Determine the (x, y) coordinate at the center of the cell enclosing the given text.  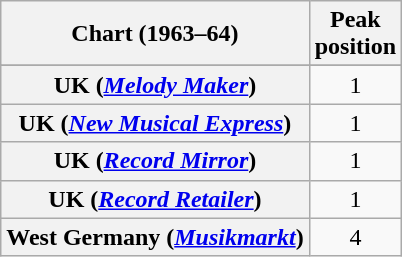
Chart (1963–64) (155, 34)
West Germany (Musikmarkt) (155, 237)
UK (New Musical Express) (155, 123)
Peakposition (355, 34)
UK (Record Mirror) (155, 161)
UK (Melody Maker) (155, 85)
UK (Record Retailer) (155, 199)
4 (355, 237)
